For the text-containing cell, return its midpoint in (x, y) coordinate format. 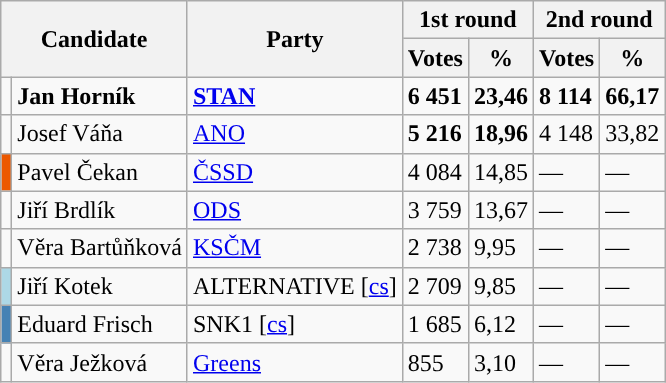
6 451 (435, 96)
3 759 (435, 210)
ANO (294, 134)
66,17 (632, 96)
ČSSD (294, 172)
6,12 (500, 324)
1st round (468, 20)
3,10 (500, 362)
Jan Horník (100, 96)
9,85 (500, 286)
8 114 (567, 96)
23,46 (500, 96)
ALTERNATIVE [cs] (294, 286)
1 685 (435, 324)
SNK1 [cs] (294, 324)
33,82 (632, 134)
9,95 (500, 248)
4 084 (435, 172)
2 738 (435, 248)
ODS (294, 210)
Jiří Brdlík (100, 210)
Greens (294, 362)
Party (294, 39)
14,85 (500, 172)
Pavel Čekan (100, 172)
2 709 (435, 286)
2nd round (600, 20)
Eduard Frisch (100, 324)
Josef Váňa (100, 134)
4 148 (567, 134)
Candidate (94, 39)
855 (435, 362)
5 216 (435, 134)
KSČM (294, 248)
STAN (294, 96)
Věra Ježková (100, 362)
Věra Bartůňková (100, 248)
18,96 (500, 134)
Jiří Kotek (100, 286)
13,67 (500, 210)
